Search for the cell housing the specified text and yield its (x, y) center coordinate. 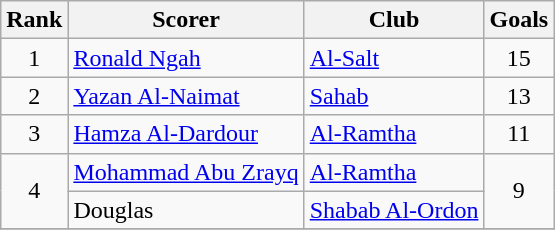
Al-Salt (394, 58)
Scorer (186, 20)
11 (519, 134)
Hamza Al-Dardour (186, 134)
Rank (34, 20)
Mohammad Abu Zrayq (186, 172)
3 (34, 134)
4 (34, 191)
Ronald Ngah (186, 58)
Goals (519, 20)
Shabab Al-Ordon (394, 210)
Club (394, 20)
9 (519, 191)
Yazan Al-Naimat (186, 96)
13 (519, 96)
Douglas (186, 210)
2 (34, 96)
1 (34, 58)
Sahab (394, 96)
15 (519, 58)
